For the text-containing cell, return its midpoint in [X, Y] coordinate format. 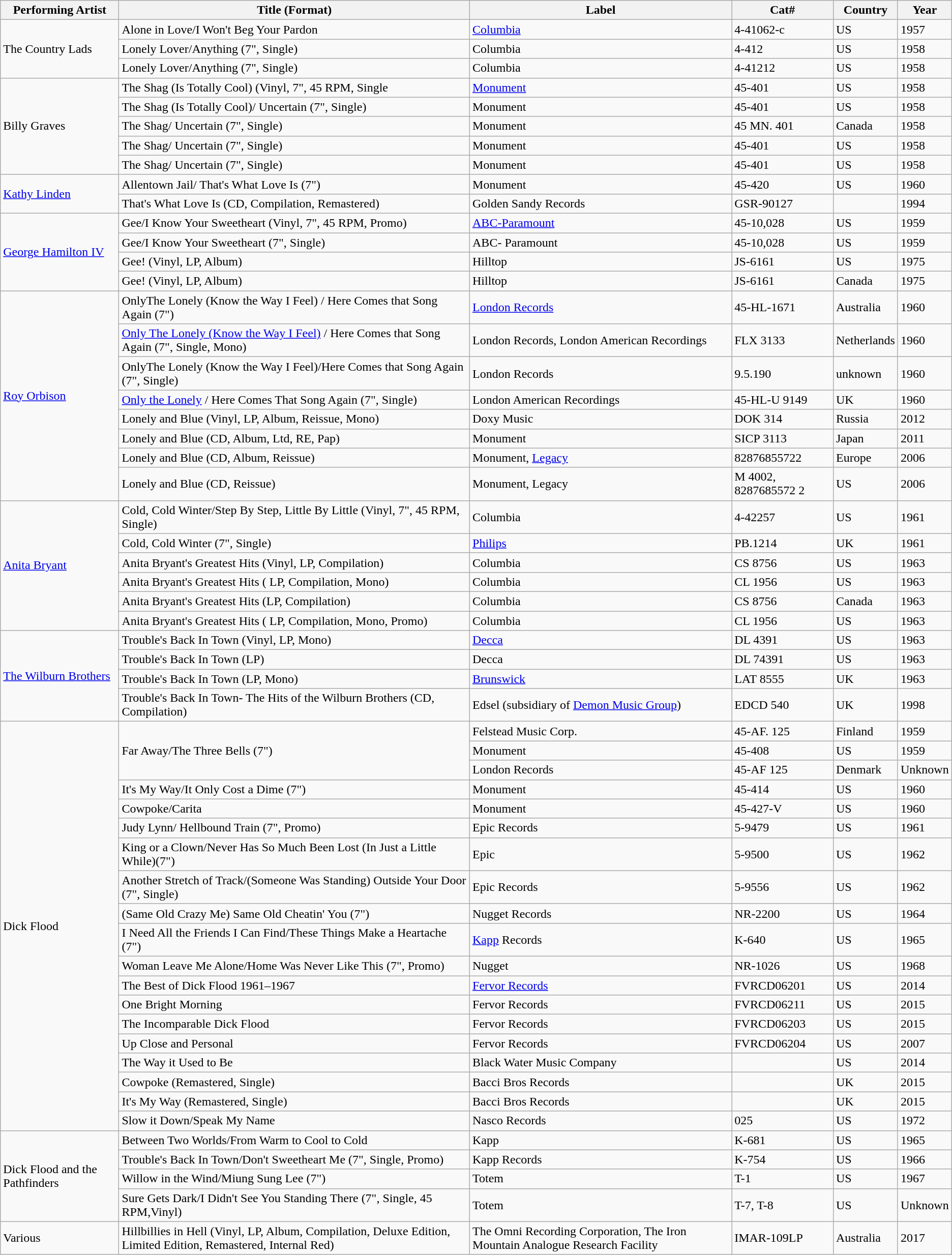
1967 [925, 1179]
K-681 [783, 1140]
Label [601, 10]
George Hamilton IV [60, 252]
Anita Bryant's Greatest Hits ( LP, Compilation, Mono, Promo) [294, 621]
Lonely and Blue (CD, Album, Reissue) [294, 458]
5-9500 [783, 854]
Trouble's Back In Town (LP, Mono) [294, 679]
Europe [866, 458]
IMAR-109LP [783, 1238]
45-427-V [783, 809]
London Records, London American Recordings [601, 341]
Cold, Cold Winter (7", Single) [294, 543]
LAT 8555 [783, 679]
Dick Flood and the Pathfinders [60, 1176]
Philips [601, 543]
Black Water Music Company [601, 1063]
T-7, T-8 [783, 1205]
Anita Bryant [60, 565]
DOK 314 [783, 419]
Cold, Cold Winter/Step By Step, Little By Little (Vinyl, 7", 45 RPM, Single) [294, 517]
Anita Bryant's Greatest Hits (LP, Compilation) [294, 601]
Billy Graves [60, 126]
FVRCD06201 [783, 985]
SICP 3113 [783, 438]
Far Away/The Three Bells (7") [294, 751]
Another Stretch of Track/(Someone Was Standing) Outside Your Door (7", Single) [294, 887]
Slow it Down/Speak My Name [294, 1121]
The Omni Recording Corporation, The Iron Mountain Analogue Research Facility [601, 1238]
4-41062-c [783, 29]
The Shag (Is Totally Cool) (Vinyl, 7", 45 RPM, Single [294, 87]
It's My Way/It Only Cost a Dime (7") [294, 789]
OnlyThe Lonely (Know the Way I Feel)/Here Comes that Song Again (7", Single) [294, 373]
Lonely and Blue (CD, Reissue) [294, 484]
Trouble's Back In Town (Vinyl, LP, Mono) [294, 640]
Edsel (subsidiary of Demon Music Group) [601, 705]
FVRCD06203 [783, 1024]
5-9479 [783, 828]
NR-2200 [783, 913]
Cat# [783, 10]
unknown [866, 373]
That's What Love Is (CD, Compilation, Remastered) [294, 203]
The Way it Used to Be [294, 1063]
Lonely and Blue (Vinyl, LP, Album, Reissue, Mono) [294, 419]
Anita Bryant's Greatest Hits ( LP, Compilation, Mono) [294, 582]
K-754 [783, 1159]
Anita Bryant's Greatest Hits (Vinyl, LP, Compilation) [294, 562]
Kathy Linden [60, 194]
Brunswick [601, 679]
The Incomparable Dick Flood [294, 1024]
The Shag (Is Totally Cool)/ Uncertain (7", Single) [294, 107]
1966 [925, 1159]
1964 [925, 913]
DL 74391 [783, 660]
45-AF. 125 [783, 731]
T-1 [783, 1179]
1968 [925, 966]
025 [783, 1121]
ABC- Paramount [601, 243]
Title (Format) [294, 10]
Lonely and Blue (CD, Album, Ltd, RE, Pap) [294, 438]
London American Recordings [601, 400]
DL 4391 [783, 640]
2011 [925, 438]
Only the Lonely / Here Comes That Song Again (7", Single) [294, 400]
The Best of Dick Flood 1961–1967 [294, 985]
NR-1026 [783, 966]
Trouble's Back In Town- The Hits of the Wilburn Brothers (CD, Compilation) [294, 705]
Cowpoke (Remastered, Single) [294, 1082]
Between Two Worlds/From Warm to Cool to Cold [294, 1140]
Hillbillies in Hell (Vinyl, LP, Album, Compilation, Deluxe Edition, Limited Edition, Remastered, Internal Red) [294, 1238]
The Country Lads [60, 49]
Golden Sandy Records [601, 203]
Felstead Music Corp. [601, 731]
Denmark [866, 770]
M 4002, 8287685572 2 [783, 484]
Nugget Records [601, 913]
Cowpoke/Carita [294, 809]
(Same Old Crazy Me) Same Old Cheatin' You (7") [294, 913]
45-420 [783, 184]
Dick Flood [60, 926]
Gee/I Know Your Sweetheart (7", Single) [294, 243]
1972 [925, 1121]
K-640 [783, 940]
Judy Lynn/ Hellbound Train (7", Promo) [294, 828]
Woman Leave Me Alone/Home Was Never Like This (7", Promo) [294, 966]
King or a Clown/Never Has So Much Been Lost (In Just a Little While)(7") [294, 854]
The Wilburn Brothers [60, 676]
45-AF 125 [783, 770]
One Bright Morning [294, 1005]
EDCD 540 [783, 705]
Kapp [601, 1140]
Trouble's Back In Town (LP) [294, 660]
Performing Artist [60, 10]
Russia [866, 419]
FLX 3133 [783, 341]
Doxy Music [601, 419]
Allentown Jail/ That's What Love Is (7") [294, 184]
45-HL-1671 [783, 307]
GSR-90127 [783, 203]
FVRCD06211 [783, 1005]
45-HL-U 9149 [783, 400]
Gee/I Know Your Sweetheart (Vinyl, 7", 45 RPM, Promo) [294, 223]
2017 [925, 1238]
5-9556 [783, 887]
82876855722 [783, 458]
4-41212 [783, 68]
45 MN. 401 [783, 126]
9.5.190 [783, 373]
4-42257 [783, 517]
1994 [925, 203]
Finland [866, 731]
2007 [925, 1043]
1957 [925, 29]
Netherlands [866, 341]
2012 [925, 419]
OnlyThe Lonely (Know the Way I Feel) / Here Comes that Song Again (7") [294, 307]
Trouble's Back In Town/Don't Sweetheart Me (7", Single, Promo) [294, 1159]
Japan [866, 438]
ABC-Paramount [601, 223]
Alone in Love/I Won't Beg Your Pardon [294, 29]
1998 [925, 705]
Epic [601, 854]
Various [60, 1238]
45-414 [783, 789]
FVRCD06204 [783, 1043]
4-412 [783, 49]
Roy Orbison [60, 396]
Sure Gets Dark/I Didn't See You Standing There (7", Single, 45 RPM,Vinyl) [294, 1205]
I Need All the Friends I Can Find/These Things Make a Heartache (7") [294, 940]
Nasco Records [601, 1121]
Up Close and Personal [294, 1043]
45-408 [783, 751]
Willow in the Wind/Miung Sung Lee (7") [294, 1179]
Only The Lonely (Know the Way I Feel) / Here Comes that Song Again (7", Single, Mono) [294, 341]
Year [925, 10]
It's My Way (Remastered, Single) [294, 1101]
PB.1214 [783, 543]
Country [866, 10]
Nugget [601, 966]
